Determine the [X, Y] coordinate at the center of the cell enclosing the given text.  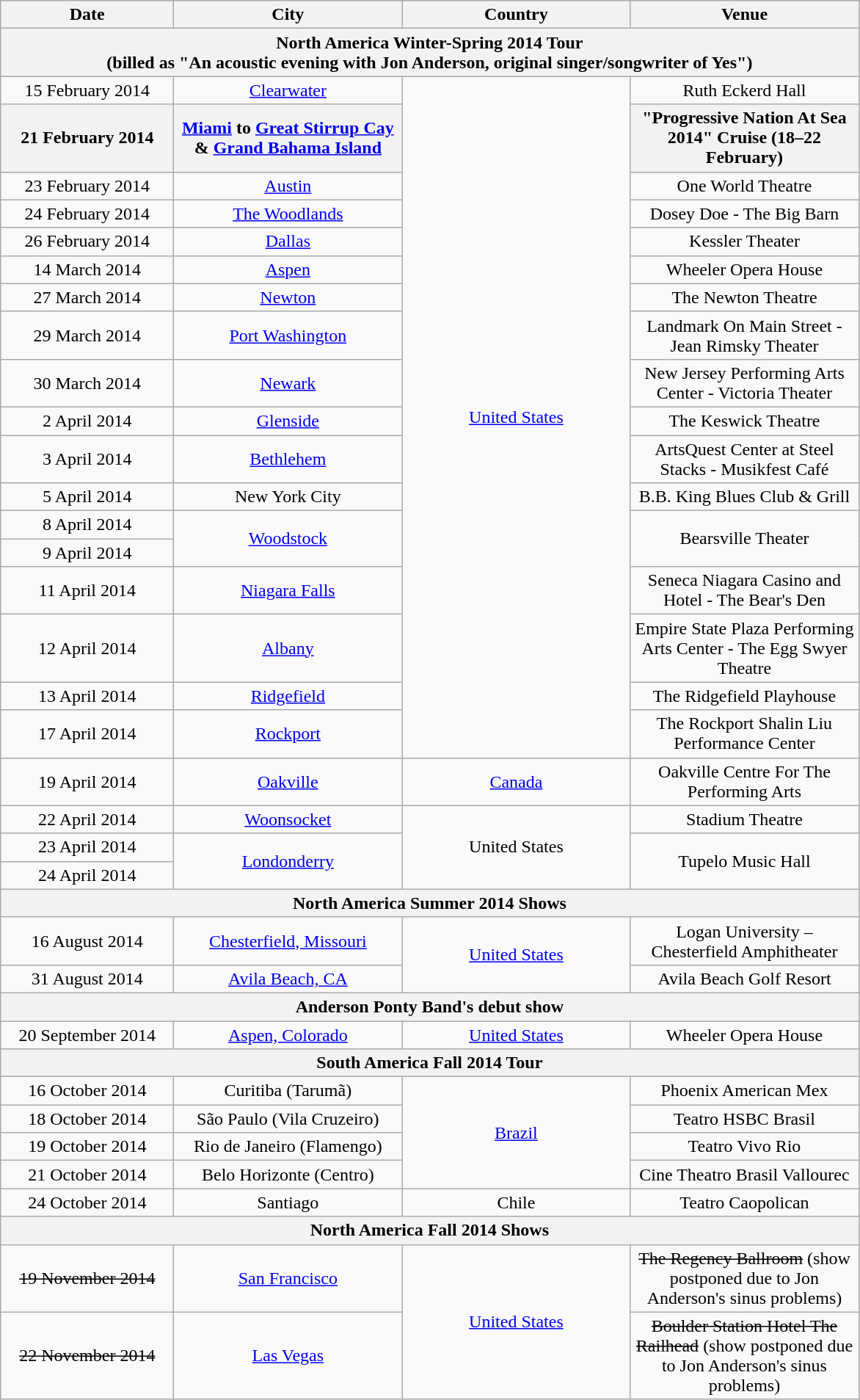
One World Theatre [744, 186]
Dosey Doe - The Big Barn [744, 214]
Woonsocket [288, 819]
16 August 2014 [87, 941]
Woodstock [288, 539]
24 October 2014 [87, 1203]
The Woodlands [288, 214]
19 October 2014 [87, 1147]
New Jersey Performing Arts Center - Victoria Theater [744, 383]
Curitiba (Tarumã) [288, 1091]
Avila Beach, CA [288, 979]
14 March 2014 [87, 269]
The Rockport Shalin Liu Performance Center [744, 734]
City [288, 15]
New York City [288, 497]
21 October 2014 [87, 1175]
24 April 2014 [87, 875]
San Francisco [288, 1278]
31 August 2014 [87, 979]
Chesterfield, Missouri [288, 941]
29 March 2014 [87, 335]
The Ridgefield Playhouse [744, 696]
18 October 2014 [87, 1119]
Rockport [288, 734]
20 September 2014 [87, 1034]
13 April 2014 [87, 696]
Cine Theatro Brasil Vallourec [744, 1175]
Niagara Falls [288, 590]
Date [87, 15]
"Progressive Nation At Sea 2014" Cruise (18–22 February) [744, 138]
Logan University – Chesterfield Amphitheater [744, 941]
Phoenix American Mex [744, 1091]
North America Winter-Spring 2014 Tour (billed as "An acoustic evening with Jon Anderson, original singer/songwriter of Yes") [430, 53]
22 April 2014 [87, 819]
The Regency Ballroom (show postponed due to Jon Anderson's sinus problems) [744, 1278]
Ridgefield [288, 696]
South America Fall 2014 Tour [430, 1063]
Albany [288, 648]
Brazil [517, 1133]
Newark [288, 383]
Glenside [288, 421]
Clearwater [288, 90]
ArtsQuest Center at Steel Stacks - Musikfest Café [744, 458]
11 April 2014 [87, 590]
Londonderry [288, 861]
17 April 2014 [87, 734]
Teatro Caopolican [744, 1203]
2 April 2014 [87, 421]
16 October 2014 [87, 1091]
Aspen [288, 269]
Port Washington [288, 335]
Dallas [288, 242]
9 April 2014 [87, 553]
Kessler Theater [744, 242]
Bearsville Theater [744, 539]
8 April 2014 [87, 525]
23 April 2014 [87, 847]
Oakville [288, 781]
23 February 2014 [87, 186]
Austin [288, 186]
Avila Beach Golf Resort [744, 979]
Newton [288, 297]
Seneca Niagara Casino and Hotel - The Bear's Den [744, 590]
5 April 2014 [87, 497]
Teatro Vivo Rio [744, 1147]
Landmark On Main Street - Jean Rimsky Theater [744, 335]
Venue [744, 15]
Aspen, Colorado [288, 1034]
12 April 2014 [87, 648]
B.B. King Blues Club & Grill [744, 497]
26 February 2014 [87, 242]
Stadium Theatre [744, 819]
22 November 2014 [87, 1355]
27 March 2014 [87, 297]
19 November 2014 [87, 1278]
Las Vegas [288, 1355]
Bethlehem [288, 458]
19 April 2014 [87, 781]
3 April 2014 [87, 458]
Santiago [288, 1203]
Anderson Ponty Band's debut show [430, 1007]
30 March 2014 [87, 383]
Canada [517, 781]
21 February 2014 [87, 138]
São Paulo (Vila Cruzeiro) [288, 1119]
The Keswick Theatre [744, 421]
Oakville Centre For The Performing Arts [744, 781]
Boulder Station Hotel The Railhead (show postponed due to Jon Anderson's sinus problems) [744, 1355]
The Newton Theatre [744, 297]
Country [517, 15]
North America Summer 2014 Shows [430, 903]
24 February 2014 [87, 214]
Tupelo Music Hall [744, 861]
Ruth Eckerd Hall [744, 90]
North America Fall 2014 Shows [430, 1230]
Empire State Plaza Performing Arts Center - The Egg Swyer Theatre [744, 648]
15 February 2014 [87, 90]
Belo Horizonte (Centro) [288, 1175]
Rio de Janeiro (Flamengo) [288, 1147]
Miami to Great Stirrup Cay & Grand Bahama Island [288, 138]
Teatro HSBC Brasil [744, 1119]
Chile [517, 1203]
